Extract the [X, Y] coordinate from the center of the cell holding the provided text.  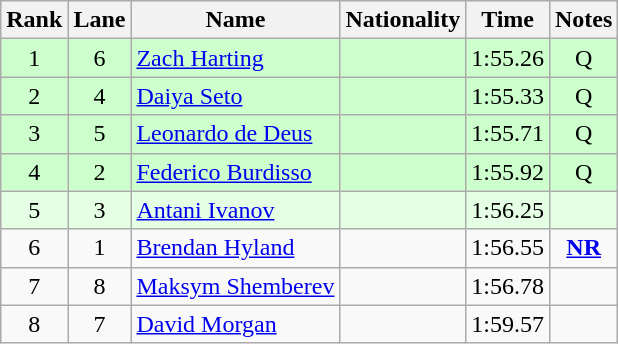
1:55.71 [508, 134]
Rank [34, 20]
Notes [583, 20]
Lane [100, 20]
1:55.26 [508, 58]
1:55.92 [508, 172]
Maksym Shemberev [236, 286]
1:56.78 [508, 286]
1:55.33 [508, 96]
1:56.25 [508, 210]
1:56.55 [508, 248]
Zach Harting [236, 58]
Antani Ivanov [236, 210]
Name [236, 20]
David Morgan [236, 324]
Time [508, 20]
Nationality [403, 20]
Federico Burdisso [236, 172]
Leonardo de Deus [236, 134]
1:59.57 [508, 324]
NR [583, 248]
Daiya Seto [236, 96]
Brendan Hyland [236, 248]
